Search for the cell housing the specified text and yield its (x, y) center coordinate. 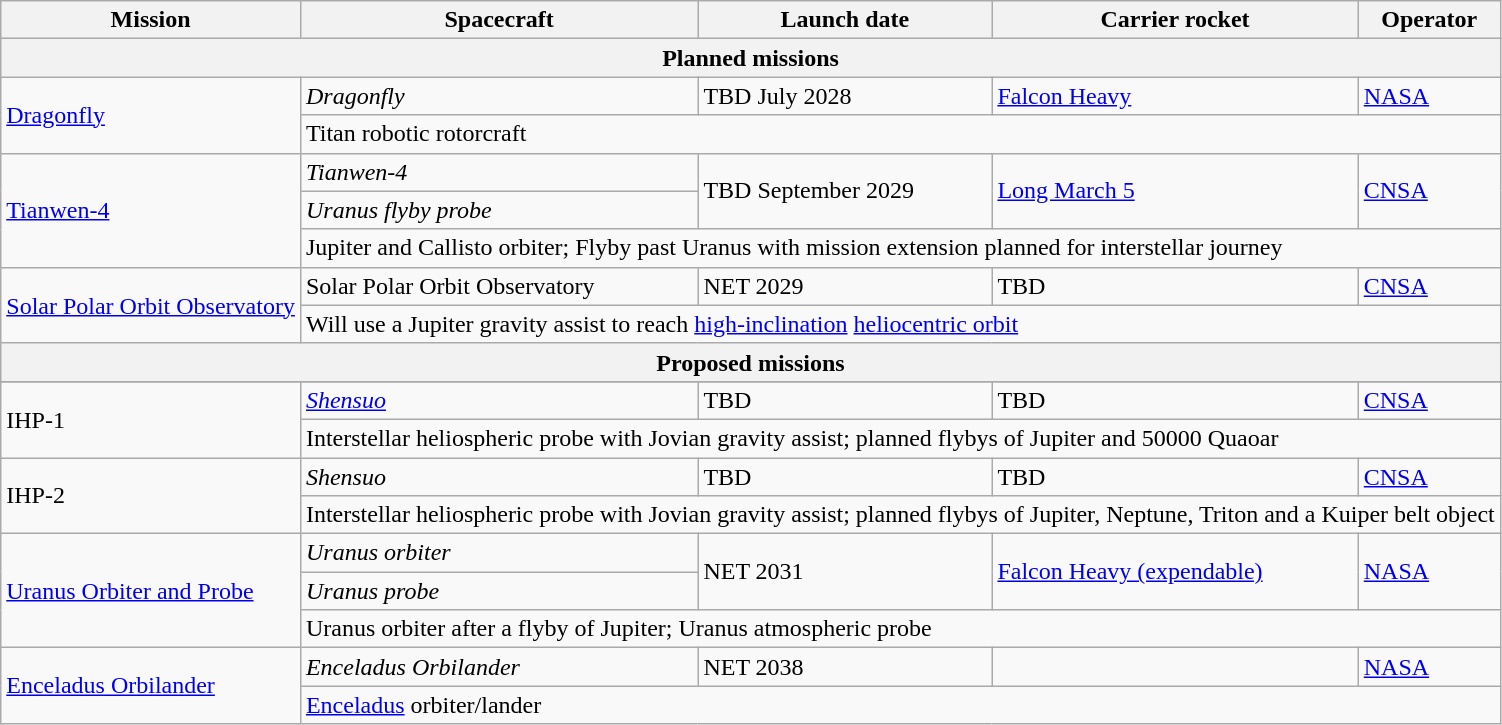
Uranus orbiter (498, 553)
Interstellar heliospheric probe with Jovian gravity assist; planned flybys of Jupiter and 50000 Quaoar (900, 438)
Proposed missions (751, 362)
Uranus Orbiter and Probe (151, 591)
Falcon Heavy (1175, 96)
NET 2029 (845, 286)
Long March 5 (1175, 191)
Spacecraft (498, 20)
IHP-1 (151, 419)
Uranus flyby probe (498, 210)
Operator (1429, 20)
Interstellar heliospheric probe with Jovian gravity assist; planned flybys of Jupiter, Neptune, Triton and a Kuiper belt object (900, 515)
Enceladus orbiter/lander (900, 705)
TBD September 2029 (845, 191)
NET 2038 (845, 667)
Uranus orbiter after a flyby of Jupiter; Uranus atmospheric probe (900, 629)
TBD July 2028 (845, 96)
Titan robotic rotorcraft (900, 134)
Mission (151, 20)
Jupiter and Callisto orbiter; Flyby past Uranus with mission extension planned for interstellar journey (900, 248)
Carrier rocket (1175, 20)
IHP-2 (151, 496)
Planned missions (751, 58)
Launch date (845, 20)
NET 2031 (845, 572)
Uranus probe (498, 591)
Falcon Heavy (expendable) (1175, 572)
Will use a Jupiter gravity assist to reach high-inclination heliocentric orbit (900, 324)
